Pinpoint the cell where the given text exists, returning its (X, Y) midpoint coordinate. 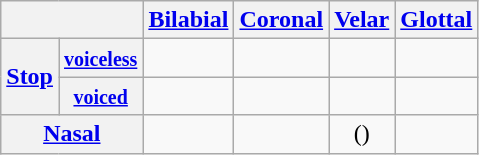
Bilabial (188, 20)
Stop (30, 77)
Velar (362, 20)
Nasal (72, 134)
voiceless (100, 58)
Coronal (282, 20)
() (362, 134)
voiced (100, 96)
Glottal (436, 20)
